Output the (x, y) coordinate of the center of the cell containing the given text.  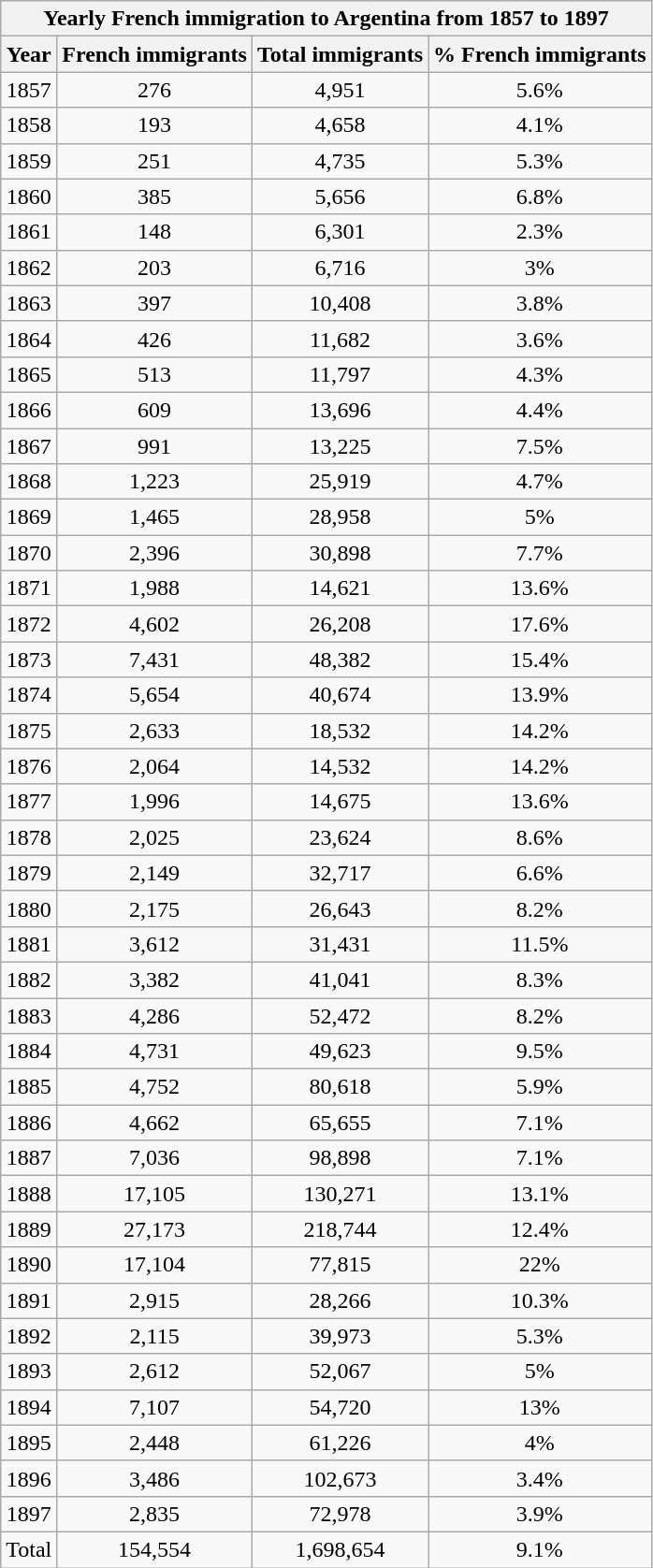
1897 (29, 1514)
48,382 (340, 660)
251 (155, 161)
1863 (29, 303)
3% (541, 268)
1883 (29, 1015)
65,655 (340, 1123)
52,472 (340, 1015)
2.3% (541, 232)
193 (155, 125)
13,696 (340, 410)
1894 (29, 1407)
2,115 (155, 1336)
1873 (29, 660)
1871 (29, 588)
9.1% (541, 1549)
13% (541, 1407)
130,271 (340, 1194)
1884 (29, 1052)
5,656 (340, 196)
2,175 (155, 908)
1877 (29, 802)
1859 (29, 161)
1866 (29, 410)
3,612 (155, 944)
385 (155, 196)
3.4% (541, 1478)
4,662 (155, 1123)
276 (155, 90)
2,149 (155, 873)
11,682 (340, 339)
12.4% (541, 1229)
397 (155, 303)
49,623 (340, 1052)
13,225 (340, 446)
28,266 (340, 1300)
102,673 (340, 1478)
6,716 (340, 268)
15.4% (541, 660)
7.5% (541, 446)
2,396 (155, 553)
1892 (29, 1336)
5.9% (541, 1087)
Yearly French immigration to Argentina from 1857 to 1897 (326, 19)
1861 (29, 232)
1886 (29, 1123)
25,919 (340, 482)
4,658 (340, 125)
14,621 (340, 588)
1862 (29, 268)
13.9% (541, 695)
5,654 (155, 695)
1867 (29, 446)
23,624 (340, 837)
1860 (29, 196)
1,698,654 (340, 1549)
26,208 (340, 624)
4.7% (541, 482)
1,465 (155, 517)
513 (155, 374)
French immigrants (155, 54)
2,612 (155, 1372)
1876 (29, 766)
6,301 (340, 232)
3.8% (541, 303)
11.5% (541, 944)
30,898 (340, 553)
17,105 (155, 1194)
17.6% (541, 624)
1858 (29, 125)
% French immigrants (541, 54)
1865 (29, 374)
98,898 (340, 1158)
1857 (29, 90)
1864 (29, 339)
1882 (29, 980)
6.6% (541, 873)
52,067 (340, 1372)
54,720 (340, 1407)
1896 (29, 1478)
4.1% (541, 125)
4.4% (541, 410)
1875 (29, 731)
41,041 (340, 980)
3,382 (155, 980)
27,173 (155, 1229)
1888 (29, 1194)
4,286 (155, 1015)
4.3% (541, 374)
1887 (29, 1158)
2,835 (155, 1514)
Total (29, 1549)
31,431 (340, 944)
1880 (29, 908)
26,643 (340, 908)
2,633 (155, 731)
1891 (29, 1300)
10,408 (340, 303)
6.8% (541, 196)
5.6% (541, 90)
7,431 (155, 660)
7,036 (155, 1158)
22% (541, 1265)
61,226 (340, 1443)
1893 (29, 1372)
Total immigrants (340, 54)
1885 (29, 1087)
1872 (29, 624)
1879 (29, 873)
4,752 (155, 1087)
4% (541, 1443)
4,731 (155, 1052)
4,602 (155, 624)
40,674 (340, 695)
203 (155, 268)
72,978 (340, 1514)
8.3% (541, 980)
1895 (29, 1443)
148 (155, 232)
14,675 (340, 802)
3.6% (541, 339)
2,064 (155, 766)
11,797 (340, 374)
10.3% (541, 1300)
154,554 (155, 1549)
1,996 (155, 802)
1868 (29, 482)
1870 (29, 553)
18,532 (340, 731)
17,104 (155, 1265)
609 (155, 410)
2,448 (155, 1443)
77,815 (340, 1265)
28,958 (340, 517)
4,735 (340, 161)
426 (155, 339)
9.5% (541, 1052)
7.7% (541, 553)
4,951 (340, 90)
991 (155, 446)
Year (29, 54)
1874 (29, 695)
3.9% (541, 1514)
1881 (29, 944)
39,973 (340, 1336)
8.6% (541, 837)
80,618 (340, 1087)
1869 (29, 517)
7,107 (155, 1407)
1889 (29, 1229)
3,486 (155, 1478)
1,223 (155, 482)
1,988 (155, 588)
218,744 (340, 1229)
14,532 (340, 766)
2,025 (155, 837)
2,915 (155, 1300)
1878 (29, 837)
1890 (29, 1265)
13.1% (541, 1194)
32,717 (340, 873)
